For the text-containing cell, return its midpoint in [x, y] coordinate format. 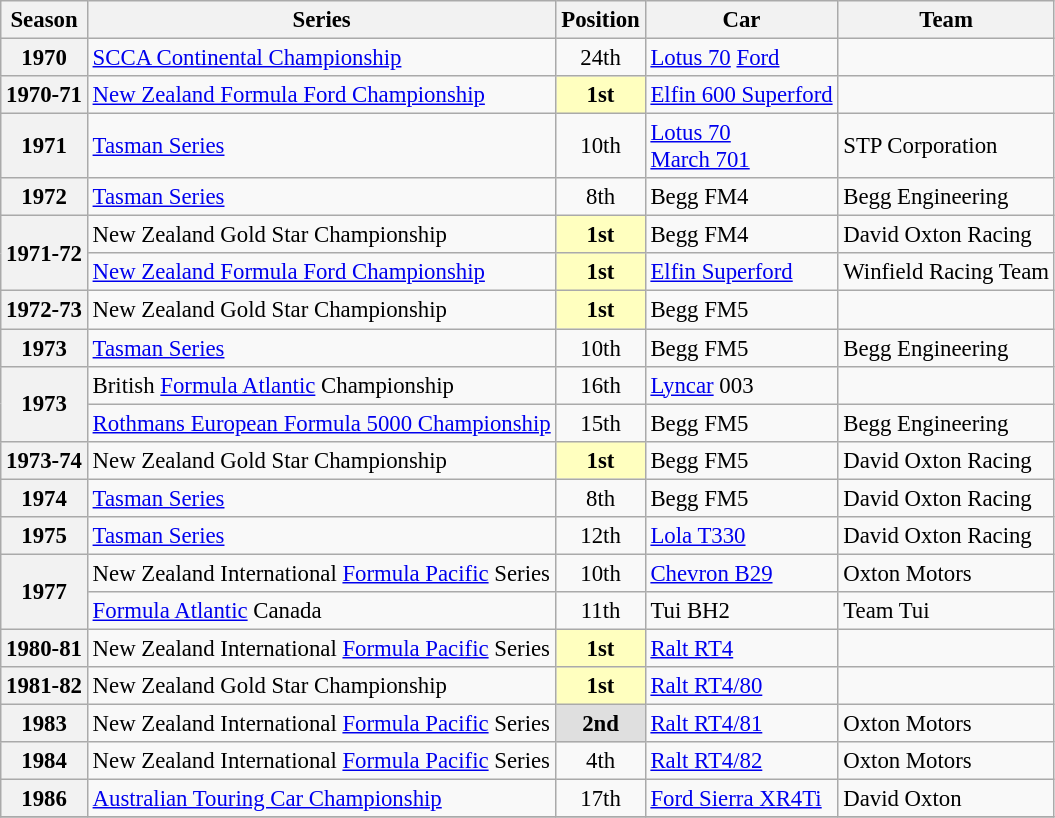
2nd [600, 724]
1971-72 [44, 254]
Team [946, 20]
Ralt RT4 [742, 648]
Position [600, 20]
Ford Sierra XR4Ti [742, 799]
12th [600, 536]
1977 [44, 592]
1970 [44, 58]
Ralt RT4/80 [742, 686]
Lyncar 003 [742, 385]
British Formula Atlantic Championship [322, 385]
Elfin Superford [742, 273]
1975 [44, 536]
Chevron B29 [742, 573]
Lola T330 [742, 536]
Ralt RT4/81 [742, 724]
Australian Touring Car Championship [322, 799]
Season [44, 20]
1986 [44, 799]
17th [600, 799]
Car [742, 20]
11th [600, 611]
1983 [44, 724]
Lotus 70 Ford [742, 58]
Winfield Racing Team [946, 273]
1970-71 [44, 95]
Formula Atlantic Canada [322, 611]
David Oxton [946, 799]
1973-74 [44, 460]
Tui BH2 [742, 611]
Elfin 600 Superford [742, 95]
1984 [44, 761]
1980-81 [44, 648]
16th [600, 385]
24th [600, 58]
1974 [44, 498]
Series [322, 20]
Rothmans European Formula 5000 Championship [322, 423]
Team Tui [946, 611]
15th [600, 423]
STP Corporation [946, 146]
Lotus 70March 701 [742, 146]
1972 [44, 197]
1972-73 [44, 310]
SCCA Continental Championship [322, 58]
1981-82 [44, 686]
Ralt RT4/82 [742, 761]
1971 [44, 146]
4th [600, 761]
